Extract the [X, Y] coordinate from the center of the cell holding the provided text.  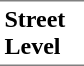
Street Level [42, 33]
